Pinpoint the cell where the given text exists, returning its [X, Y] midpoint coordinate. 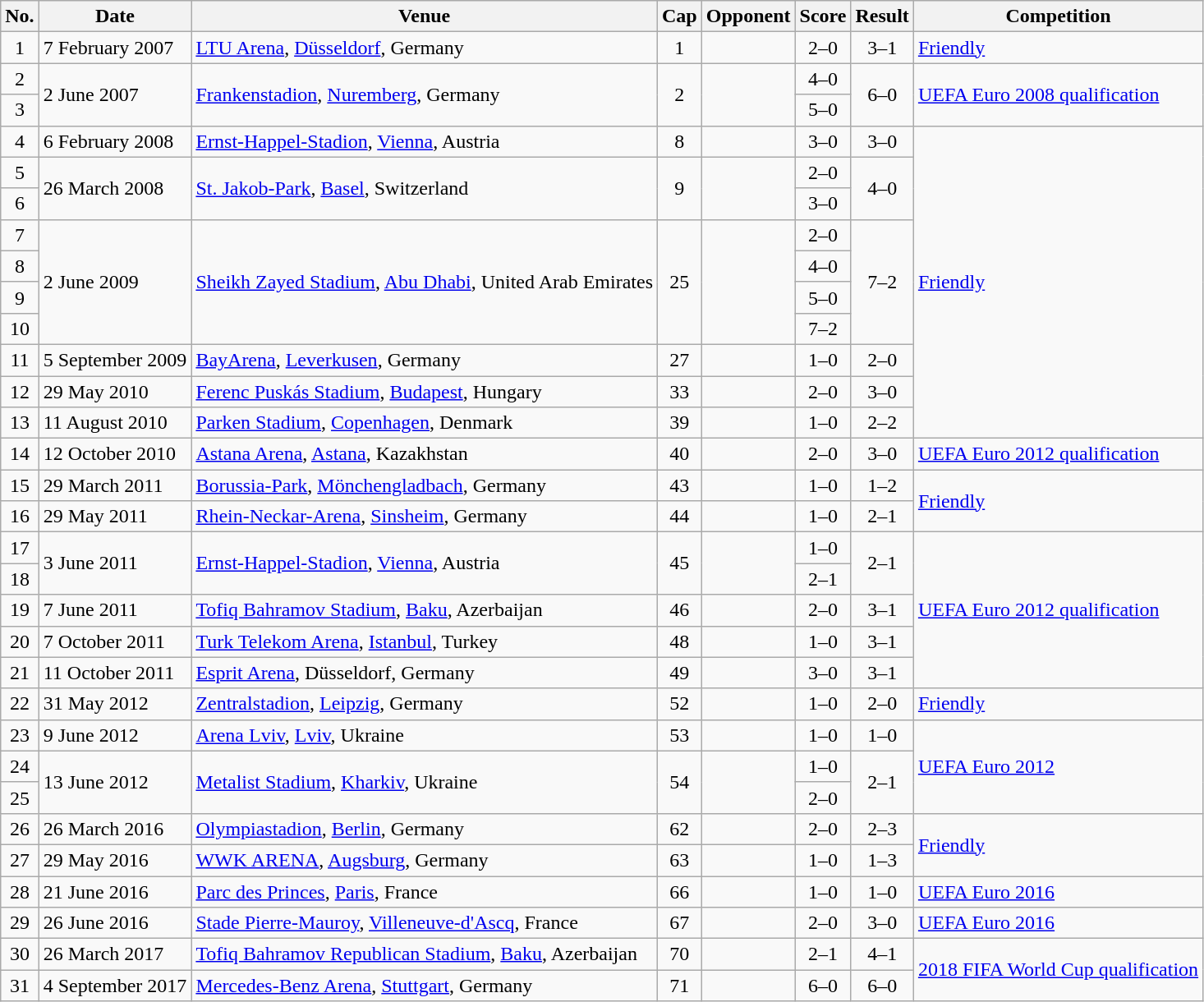
29 March 2011 [115, 485]
5 [20, 172]
UEFA Euro 2012 [1058, 766]
13 June 2012 [115, 782]
Parken Stadium, Copenhagen, Denmark [425, 423]
62 [680, 829]
31 May 2012 [115, 704]
2 June 2009 [115, 282]
Mercedes-Benz Arena, Stuttgart, Germany [425, 986]
2018 FIFA World Cup qualification [1058, 970]
Parc des Princes, Paris, France [425, 891]
7 October 2011 [115, 641]
Date [115, 16]
11 [20, 360]
Borussia-Park, Mönchengladbach, Germany [425, 485]
24 [20, 766]
7 February 2007 [115, 48]
43 [680, 485]
70 [680, 954]
6 [20, 204]
7 [20, 235]
7 June 2011 [115, 610]
Astana Arena, Astana, Kazakhstan [425, 454]
12 October 2010 [115, 454]
17 [20, 548]
5 September 2009 [115, 360]
St. Jakob-Park, Basel, Switzerland [425, 188]
Stade Pierre-Mauroy, Villeneuve-d'Ascq, France [425, 923]
Frankenstadion, Nuremberg, Germany [425, 94]
26 March 2016 [115, 829]
Competition [1058, 16]
Esprit Arena, Düsseldorf, Germany [425, 673]
66 [680, 891]
Arena Lviv, Lviv, Ukraine [425, 735]
10 [20, 329]
14 [20, 454]
Tofiq Bahramov Stadium, Baku, Azerbaijan [425, 610]
26 March 2008 [115, 188]
11 August 2010 [115, 423]
49 [680, 673]
39 [680, 423]
40 [680, 454]
53 [680, 735]
33 [680, 392]
63 [680, 860]
2 June 2007 [115, 94]
28 [20, 891]
Sheikh Zayed Stadium, Abu Dhabi, United Arab Emirates [425, 282]
Cap [680, 16]
15 [20, 485]
4 September 2017 [115, 986]
52 [680, 704]
Venue [425, 16]
54 [680, 782]
29 [20, 923]
16 [20, 517]
1–3 [882, 860]
20 [20, 641]
Metalist Stadium, Kharkiv, Ukraine [425, 782]
12 [20, 392]
3 [20, 110]
Opponent [748, 16]
22 [20, 704]
No. [20, 16]
45 [680, 563]
4–1 [882, 954]
29 May 2011 [115, 517]
Olympiastadion, Berlin, Germany [425, 829]
29 May 2016 [115, 860]
LTU Arena, Düsseldorf, Germany [425, 48]
46 [680, 610]
BayArena, Leverkusen, Germany [425, 360]
Rhein-Neckar-Arena, Sinsheim, Germany [425, 517]
9 June 2012 [115, 735]
Ferenc Puskás Stadium, Budapest, Hungary [425, 392]
26 March 2017 [115, 954]
23 [20, 735]
29 May 2010 [115, 392]
Turk Telekom Arena, Istanbul, Turkey [425, 641]
6 February 2008 [115, 141]
30 [20, 954]
1–2 [882, 485]
26 [20, 829]
31 [20, 986]
2–3 [882, 829]
11 October 2011 [115, 673]
Result [882, 16]
21 June 2016 [115, 891]
19 [20, 610]
71 [680, 986]
13 [20, 423]
67 [680, 923]
WWK ARENA, Augsburg, Germany [425, 860]
18 [20, 579]
Tofiq Bahramov Republican Stadium, Baku, Azerbaijan [425, 954]
26 June 2016 [115, 923]
Score [823, 16]
3 June 2011 [115, 563]
44 [680, 517]
21 [20, 673]
UEFA Euro 2008 qualification [1058, 94]
4 [20, 141]
Zentralstadion, Leipzig, Germany [425, 704]
2–2 [882, 423]
48 [680, 641]
